Locate the cell with the specified text and output its (X, Y) center coordinate. 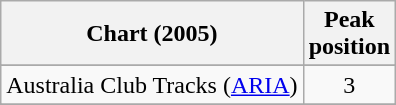
Australia Club Tracks (ARIA) (152, 85)
Chart (2005) (152, 34)
Peakposition (349, 34)
3 (349, 85)
